Return [X, Y] of the center of cell containing provided text 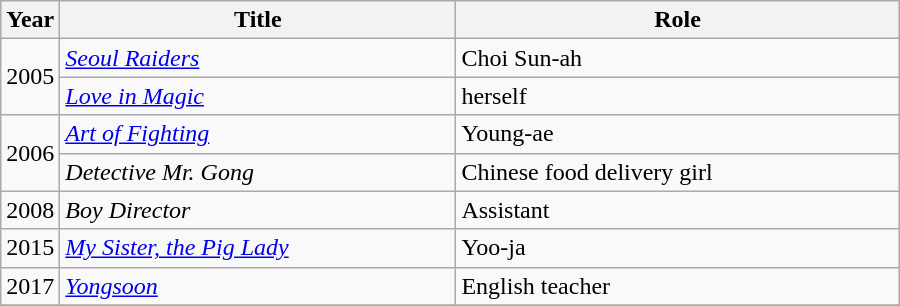
Seoul Raiders [258, 58]
Title [258, 20]
2006 [30, 153]
herself [678, 96]
Yongsoon [258, 286]
Young-ae [678, 134]
My Sister, the Pig Lady [258, 248]
English teacher [678, 286]
Love in Magic [258, 96]
Yoo-ja [678, 248]
Choi Sun-ah [678, 58]
Art of Fighting [258, 134]
Detective Mr. Gong [258, 172]
Boy Director [258, 210]
2008 [30, 210]
2005 [30, 77]
Year [30, 20]
Chinese food delivery girl [678, 172]
2017 [30, 286]
Assistant [678, 210]
2015 [30, 248]
Role [678, 20]
